Find where the given text appears and provide that cell's center as (X, Y) coordinate. 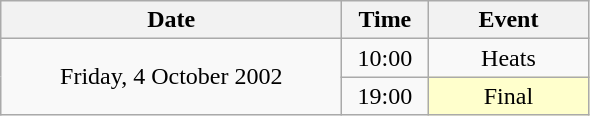
Heats (508, 58)
Event (508, 20)
Date (172, 20)
Final (508, 96)
10:00 (385, 58)
Time (385, 20)
19:00 (385, 96)
Friday, 4 October 2002 (172, 77)
